Find where the given text appears and provide that cell's center as [x, y] coordinate. 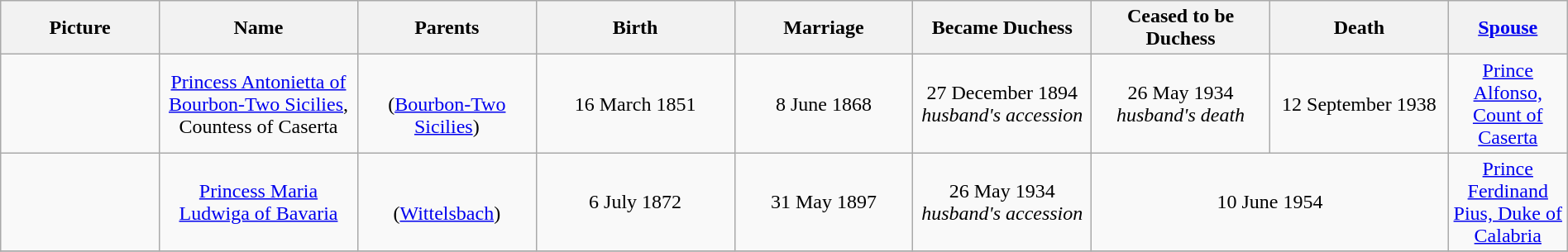
Prince Alfonso, Count of Caserta [1508, 104]
Princess Antonietta of Bourbon-Two Sicilies, Countess of Caserta [259, 104]
(Bourbon-Two Sicilies) [447, 104]
12 September 1938 [1359, 104]
Picture [80, 28]
Marriage [824, 28]
Birth [635, 28]
16 March 1851 [635, 104]
Death [1359, 28]
(Wittelsbach) [447, 202]
8 June 1868 [824, 104]
Spouse [1508, 28]
Parents [447, 28]
27 December 1894husband's accession [1002, 104]
31 May 1897 [824, 202]
26 May 1934husband's death [1181, 104]
Prince Ferdinand Pius, Duke of Calabria [1508, 202]
10 June 1954 [1270, 202]
Became Duchess [1002, 28]
Name [259, 28]
Ceased to be Duchess [1181, 28]
Princess Maria Ludwiga of Bavaria [259, 202]
26 May 1934husband's accession [1002, 202]
6 July 1872 [635, 202]
